Detect which cell encompasses the target text, then output its [x, y] center coordinate. 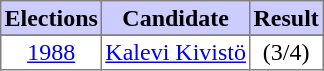
(3/4) [286, 52]
Elections [52, 18]
Kalevi Kivistö [176, 52]
Result [286, 18]
Candidate [176, 18]
1988 [52, 52]
